Return (X, Y) of the center of cell containing provided text 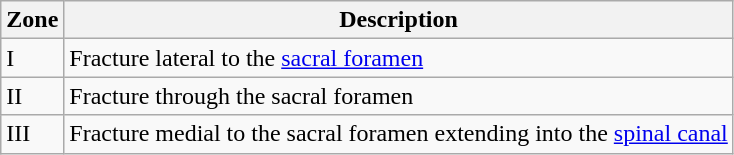
Description (398, 20)
III (32, 134)
II (32, 96)
Fracture lateral to the sacral foramen (398, 58)
Fracture medial to the sacral foramen extending into the spinal canal (398, 134)
Zone (32, 20)
I (32, 58)
Fracture through the sacral foramen (398, 96)
